Capture the cell that displays the provided text and extract its [X, Y] central coordinate. 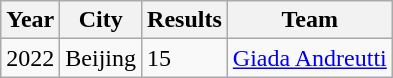
Beijing [101, 58]
City [101, 20]
Team [310, 20]
15 [185, 58]
Results [185, 20]
Giada Andreutti [310, 58]
2022 [30, 58]
Year [30, 20]
